Return (X, Y) of the center of cell containing provided text 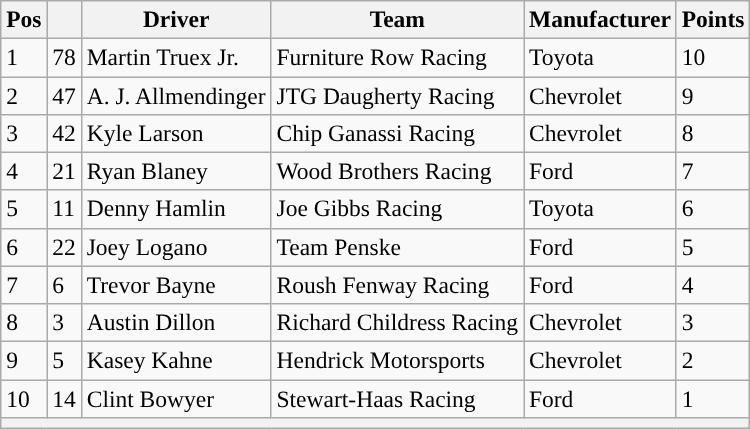
Driver (176, 19)
47 (64, 95)
Furniture Row Racing (397, 57)
Hendrick Motorsports (397, 360)
Chip Ganassi Racing (397, 133)
Joey Logano (176, 247)
Kyle Larson (176, 133)
A. J. Allmendinger (176, 95)
Wood Brothers Racing (397, 171)
21 (64, 171)
42 (64, 133)
22 (64, 247)
Pos (24, 19)
Austin Dillon (176, 322)
14 (64, 398)
11 (64, 209)
Ryan Blaney (176, 171)
Team (397, 19)
Team Penske (397, 247)
Trevor Bayne (176, 285)
Martin Truex Jr. (176, 57)
Points (713, 19)
Clint Bowyer (176, 398)
Kasey Kahne (176, 360)
Manufacturer (600, 19)
JTG Daugherty Racing (397, 95)
Stewart-Haas Racing (397, 398)
78 (64, 57)
Richard Childress Racing (397, 322)
Denny Hamlin (176, 209)
Joe Gibbs Racing (397, 209)
Roush Fenway Racing (397, 285)
